Locate the cell with the specified text and output its [X, Y] center coordinate. 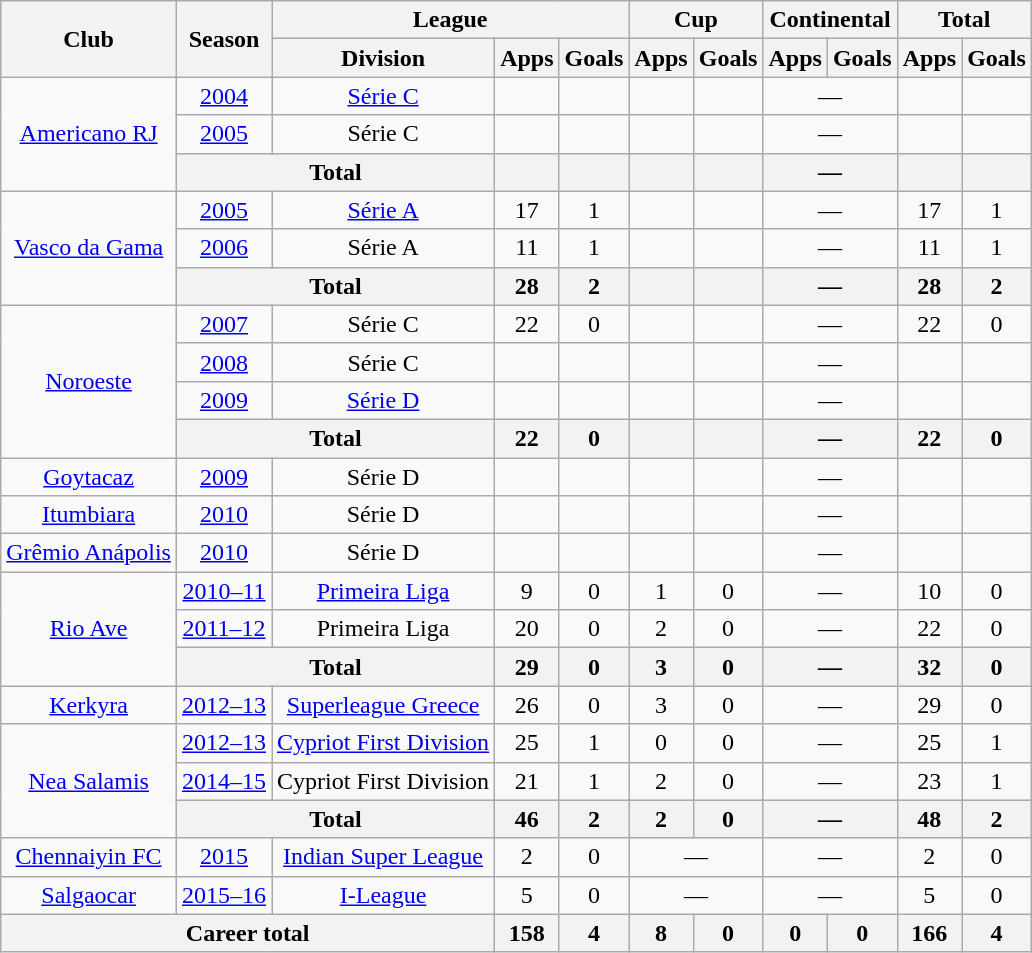
46 [527, 819]
2014–15 [224, 781]
48 [929, 819]
Indian Super League [384, 857]
Nea Salamis [89, 781]
Grêmio Anápolis [89, 553]
I-League [384, 895]
8 [661, 933]
Division [384, 58]
Career total [248, 933]
20 [527, 629]
Superleague Greece [384, 705]
Itumbiara [89, 515]
2006 [224, 248]
Chennaiyin FC [89, 857]
9 [527, 591]
2015 [224, 857]
Noroeste [89, 381]
2011–12 [224, 629]
10 [929, 591]
2007 [224, 324]
2010–11 [224, 591]
Americano RJ [89, 134]
Club [89, 39]
Kerkyra [89, 705]
32 [929, 667]
158 [527, 933]
League [450, 20]
Season [224, 39]
Continental [830, 20]
Goytacaz [89, 477]
Salgaocar [89, 895]
26 [527, 705]
21 [527, 781]
Vasco da Gama [89, 248]
23 [929, 781]
Cup [696, 20]
2004 [224, 96]
Rio Ave [89, 629]
2015–16 [224, 895]
166 [929, 933]
2008 [224, 362]
